Scan for the cell matching the given text and deliver its [x, y] coordinate at center. 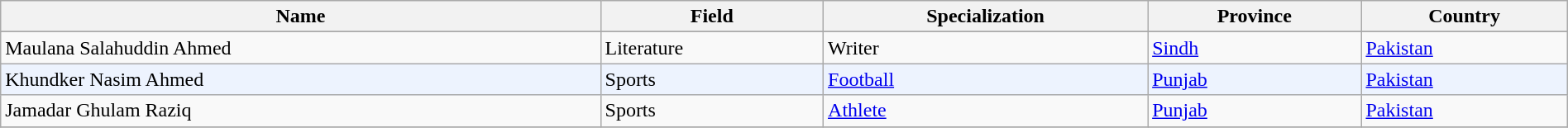
Maulana Salahuddin Ahmed [301, 48]
Name [301, 17]
Field [712, 17]
Literature [712, 48]
Khundker Nasim Ahmed [301, 79]
Province [1255, 17]
Athlete [986, 111]
Country [1464, 17]
Jamadar Ghulam Raziq [301, 111]
Football [986, 79]
Sindh [1255, 48]
Specialization [986, 17]
Writer [986, 48]
